Extract the (x, y) coordinate from the center of the cell holding the provided text.  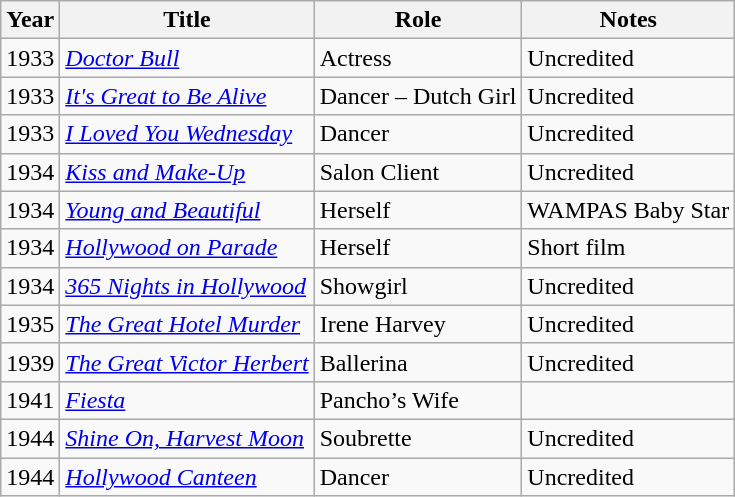
Notes (628, 20)
Hollywood on Parade (187, 248)
Salon Client (418, 172)
365 Nights in Hollywood (187, 286)
1941 (30, 400)
Ballerina (418, 362)
The Great Victor Herbert (187, 362)
Actress (418, 58)
1939 (30, 362)
Short film (628, 248)
1935 (30, 324)
Fiesta (187, 400)
Year (30, 20)
Young and Beautiful (187, 210)
Shine On, Harvest Moon (187, 438)
Irene Harvey (418, 324)
Title (187, 20)
I Loved You Wednesday (187, 134)
The Great Hotel Murder (187, 324)
WAMPAS Baby Star (628, 210)
Hollywood Canteen (187, 477)
Kiss and Make-Up (187, 172)
It's Great to Be Alive (187, 96)
Soubrette (418, 438)
Role (418, 20)
Pancho’s Wife (418, 400)
Doctor Bull (187, 58)
Dancer – Dutch Girl (418, 96)
Showgirl (418, 286)
